Identify which cell holds the provided text, then report its (x, y) central coordinate. 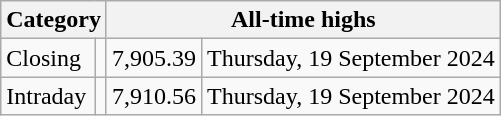
All-time highs (303, 20)
Closing (48, 58)
7,910.56 (154, 96)
Category (54, 20)
Intraday (48, 96)
7,905.39 (154, 58)
